Return the [x, y] coordinate for the center point of the cell that contains the specified text.  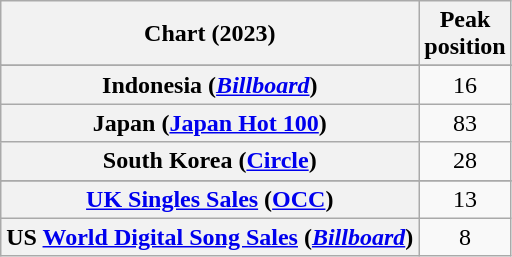
Peakposition [465, 34]
8 [465, 237]
Japan (Japan Hot 100) [210, 123]
28 [465, 161]
US World Digital Song Sales (Billboard) [210, 237]
16 [465, 85]
Indonesia (Billboard) [210, 85]
Chart (2023) [210, 34]
13 [465, 199]
83 [465, 123]
UK Singles Sales (OCC) [210, 199]
South Korea (Circle) [210, 161]
